Provide the [x, y] coordinate of the cell's center where the given text is located.  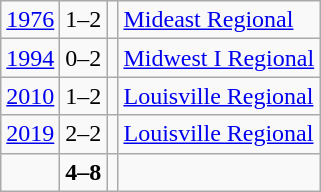
4–8 [84, 172]
0–2 [84, 58]
1994 [30, 58]
2010 [30, 96]
1976 [30, 20]
2019 [30, 134]
Mideast Regional [219, 20]
2–2 [84, 134]
Midwest I Regional [219, 58]
